Identify which cell holds the provided text, then report its [X, Y] central coordinate. 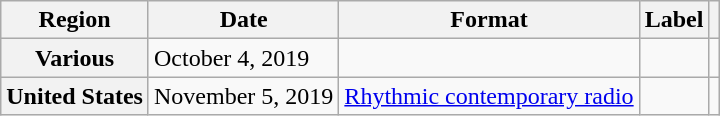
October 4, 2019 [243, 58]
Rhythmic contemporary radio [489, 96]
Date [243, 20]
United States [75, 96]
November 5, 2019 [243, 96]
Various [75, 58]
Format [489, 20]
Label [674, 20]
Region [75, 20]
